Find where the given text appears and provide that cell's center as [x, y] coordinate. 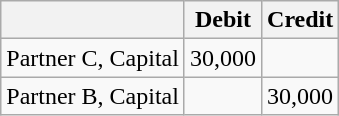
Partner B, Capital [93, 96]
Partner C, Capital [93, 58]
Credit [300, 20]
Debit [222, 20]
